Determine the [X, Y] coordinate at the center of the cell enclosing the given text.  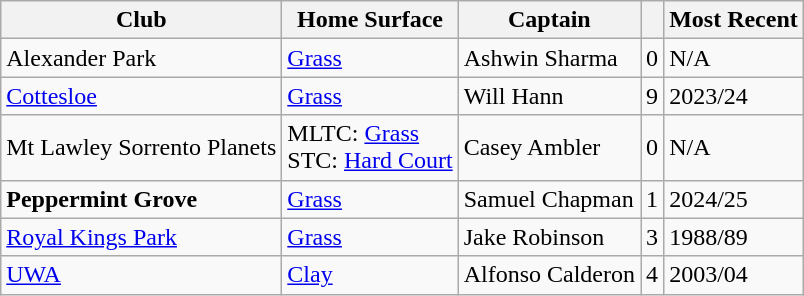
2003/04 [734, 275]
Home Surface [370, 20]
4 [652, 275]
1 [652, 199]
Alfonso Calderon [549, 275]
Clay [370, 275]
MLTC: GrassSTC: Hard Court [370, 148]
9 [652, 96]
UWA [142, 275]
2023/24 [734, 96]
Captain [549, 20]
Samuel Chapman [549, 199]
Most Recent [734, 20]
Alexander Park [142, 58]
Casey Ambler [549, 148]
Mt Lawley Sorrento Planets [142, 148]
Will Hann [549, 96]
1988/89 [734, 237]
Peppermint Grove [142, 199]
Ashwin Sharma [549, 58]
Royal Kings Park [142, 237]
Cottesloe [142, 96]
3 [652, 237]
Jake Robinson [549, 237]
Club [142, 20]
2024/25 [734, 199]
